Capture the cell that displays the provided text and extract its (X, Y) central coordinate. 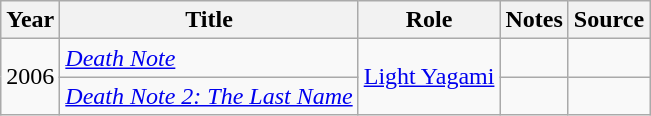
Source (608, 20)
Notes (534, 20)
Role (429, 20)
Light Yagami (429, 77)
Death Note (209, 58)
Title (209, 20)
2006 (30, 77)
Death Note 2: The Last Name (209, 96)
Year (30, 20)
